Capture the cell that displays the provided text and extract its (X, Y) central coordinate. 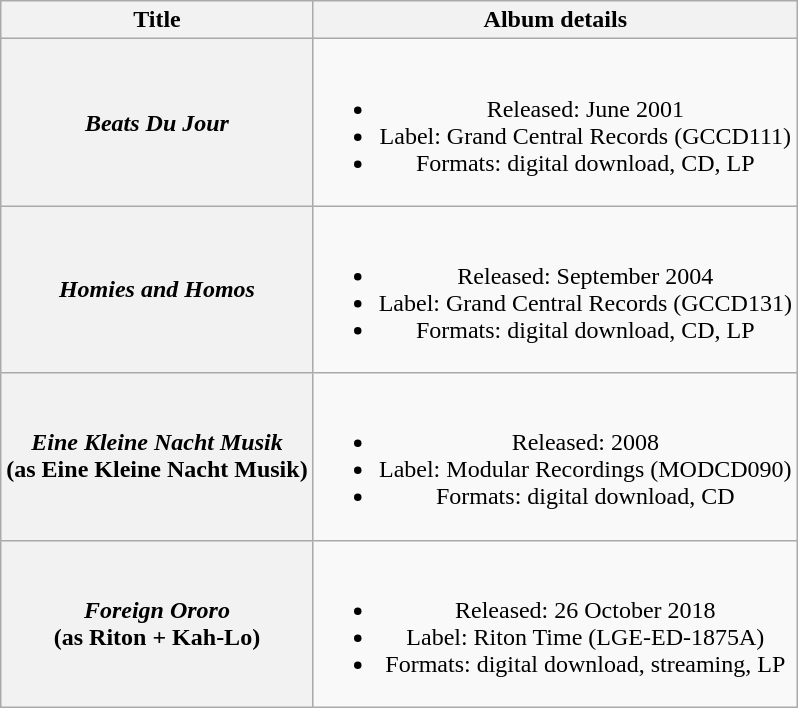
Foreign Ororo (as Riton + Kah-Lo) (157, 624)
Homies and Homos (157, 290)
Title (157, 20)
Album details (555, 20)
Released: 2008Label: Modular Recordings (MODCD090)Formats: digital download, CD (555, 456)
Beats Du Jour (157, 122)
Eine Kleine Nacht Musik (as Eine Kleine Nacht Musik) (157, 456)
Released: September 2004Label: Grand Central Records (GCCD131)Formats: digital download, CD, LP (555, 290)
Released: 26 October 2018Label: Riton Time (LGE-ED-1875A)Formats: digital download, streaming, LP (555, 624)
Released: June 2001Label: Grand Central Records (GCCD111)Formats: digital download, CD, LP (555, 122)
